Determine the [x, y] coordinate at the center of the cell enclosing the given text.  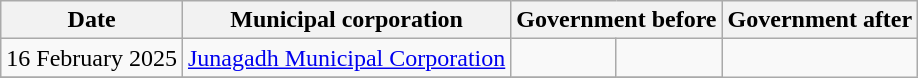
Junagadh Municipal Corporation [346, 58]
Government after [820, 20]
16 February 2025 [92, 58]
Municipal corporation [346, 20]
Government before [616, 20]
Date [92, 20]
